Identify which cell holds the provided text, then report its (X, Y) central coordinate. 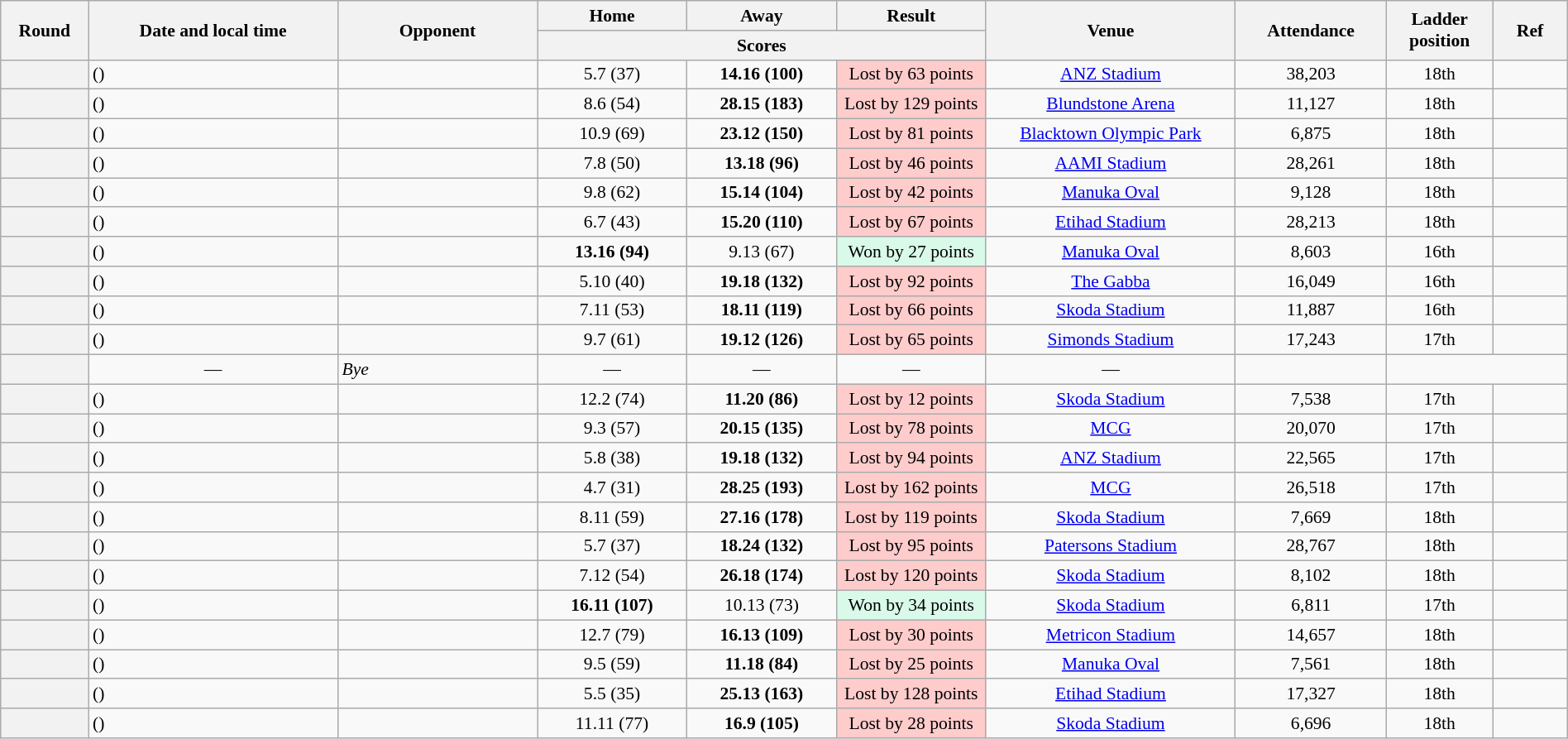
4.7 (31) (612, 487)
9.5 (59) (612, 665)
Date and local time (213, 30)
19.12 (126) (761, 340)
Result (911, 16)
Metricon Stadium (1111, 635)
16,049 (1312, 281)
15.14 (104) (761, 193)
11,127 (1312, 104)
11.20 (86) (761, 399)
Lost by 81 points (911, 134)
27.16 (178) (761, 517)
Blundstone Arena (1111, 104)
20.15 (135) (761, 429)
Simonds Stadium (1111, 340)
9.8 (62) (612, 193)
Lost by 119 points (911, 517)
12.7 (79) (612, 635)
Scores (762, 46)
22,565 (1312, 458)
5.8 (38) (612, 458)
8.11 (59) (612, 517)
12.2 (74) (612, 399)
8.6 (54) (612, 104)
14,657 (1312, 635)
Lost by 94 points (911, 458)
AAMI Stadium (1111, 163)
7,538 (1312, 399)
17,243 (1312, 340)
25.13 (163) (761, 694)
Venue (1111, 30)
18.11 (119) (761, 310)
9,128 (1312, 193)
Lost by 128 points (911, 694)
28.25 (193) (761, 487)
Ref (1530, 30)
7,561 (1312, 665)
Lost by 65 points (911, 340)
Round (45, 30)
Lost by 66 points (911, 310)
Away (761, 16)
28,767 (1312, 546)
Lost by 28 points (911, 723)
Lost by 92 points (911, 281)
17,327 (1312, 694)
8,603 (1312, 252)
Attendance (1312, 30)
28,213 (1312, 223)
20,070 (1312, 429)
6,811 (1312, 606)
Won by 34 points (911, 606)
Ladderposition (1440, 30)
28.15 (183) (761, 104)
15.20 (110) (761, 223)
Opponent (437, 30)
18.24 (132) (761, 546)
7.8 (50) (612, 163)
Lost by 129 points (911, 104)
Lost by 30 points (911, 635)
9.7 (61) (612, 340)
7.12 (54) (612, 576)
11,887 (1312, 310)
Blacktown Olympic Park (1111, 134)
7.11 (53) (612, 310)
7,669 (1312, 517)
Lost by 95 points (911, 546)
14.16 (100) (761, 74)
Lost by 78 points (911, 429)
16.13 (109) (761, 635)
9.13 (67) (761, 252)
Lost by 12 points (911, 399)
Lost by 120 points (911, 576)
Won by 27 points (911, 252)
10.9 (69) (612, 134)
The Gabba (1111, 281)
10.13 (73) (761, 606)
5.5 (35) (612, 694)
Lost by 67 points (911, 223)
Patersons Stadium (1111, 546)
Bye (437, 370)
13.18 (96) (761, 163)
6,875 (1312, 134)
6,696 (1312, 723)
Lost by 42 points (911, 193)
38,203 (1312, 74)
9.3 (57) (612, 429)
Lost by 63 points (911, 74)
26,518 (1312, 487)
26.18 (174) (761, 576)
13.16 (94) (612, 252)
16.11 (107) (612, 606)
5.10 (40) (612, 281)
23.12 (150) (761, 134)
8,102 (1312, 576)
Lost by 46 points (911, 163)
Lost by 162 points (911, 487)
Home (612, 16)
11.18 (84) (761, 665)
11.11 (77) (612, 723)
6.7 (43) (612, 223)
28,261 (1312, 163)
16.9 (105) (761, 723)
Lost by 25 points (911, 665)
